Search for the cell housing the specified text and yield its [X, Y] center coordinate. 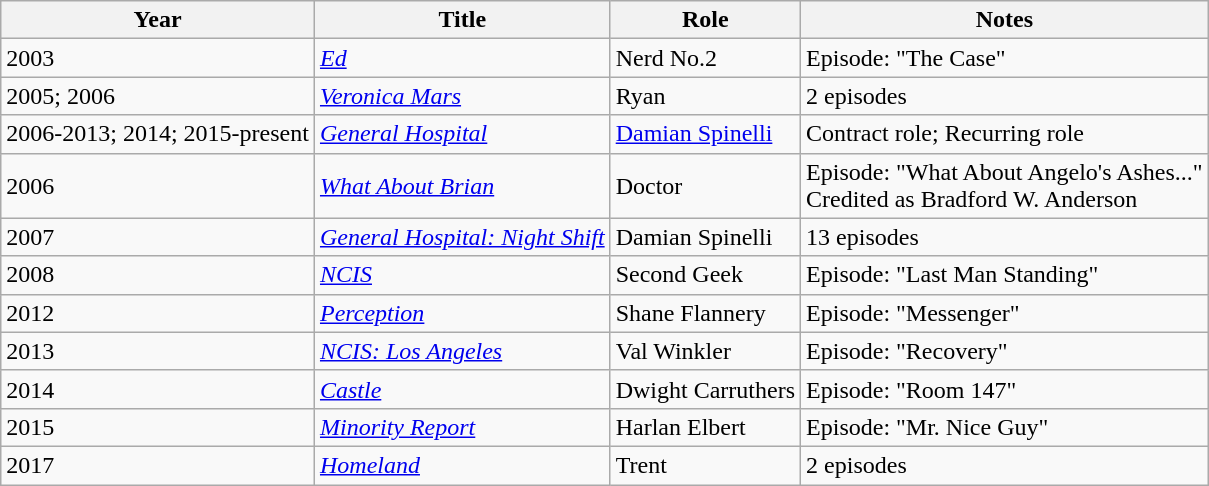
Harlan Elbert [705, 427]
Homeland [462, 465]
Episode: "Mr. Nice Guy" [1005, 427]
2014 [158, 389]
What About Brian [462, 186]
Ed [462, 58]
Year [158, 20]
Role [705, 20]
NCIS: Los Angeles [462, 351]
2003 [158, 58]
Notes [1005, 20]
Episode: "Messenger" [1005, 313]
2007 [158, 237]
Nerd No.2 [705, 58]
Val Winkler [705, 351]
2013 [158, 351]
Perception [462, 313]
Castle [462, 389]
Contract role; Recurring role [1005, 134]
Minority Report [462, 427]
General Hospital: Night Shift [462, 237]
General Hospital [462, 134]
2006 [158, 186]
Title [462, 20]
Episode: "Room 147" [1005, 389]
2012 [158, 313]
Shane Flannery [705, 313]
2017 [158, 465]
Episode: "Last Man Standing" [1005, 275]
Second Geek [705, 275]
Episode: "The Case" [1005, 58]
Episode: "What About Angelo's Ashes..."Credited as Bradford W. Anderson [1005, 186]
13 episodes [1005, 237]
Episode: "Recovery" [1005, 351]
Veronica Mars [462, 96]
Ryan [705, 96]
2005; 2006 [158, 96]
2015 [158, 427]
2006-2013; 2014; 2015-present [158, 134]
NCIS [462, 275]
Dwight Carruthers [705, 389]
Trent [705, 465]
Doctor [705, 186]
2008 [158, 275]
